Search for the cell housing the specified text and yield its (X, Y) center coordinate. 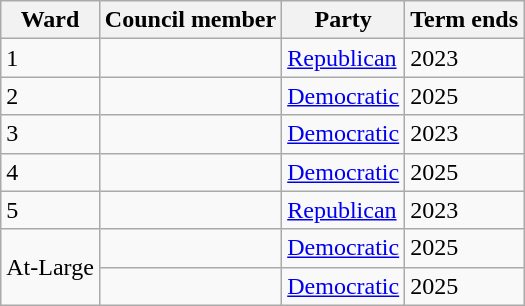
3 (50, 134)
2 (50, 96)
Council member (190, 20)
Term ends (464, 20)
Party (344, 20)
At-Large (50, 267)
5 (50, 210)
4 (50, 172)
Ward (50, 20)
1 (50, 58)
